Scan for the cell matching the given text and deliver its (x, y) coordinate at center. 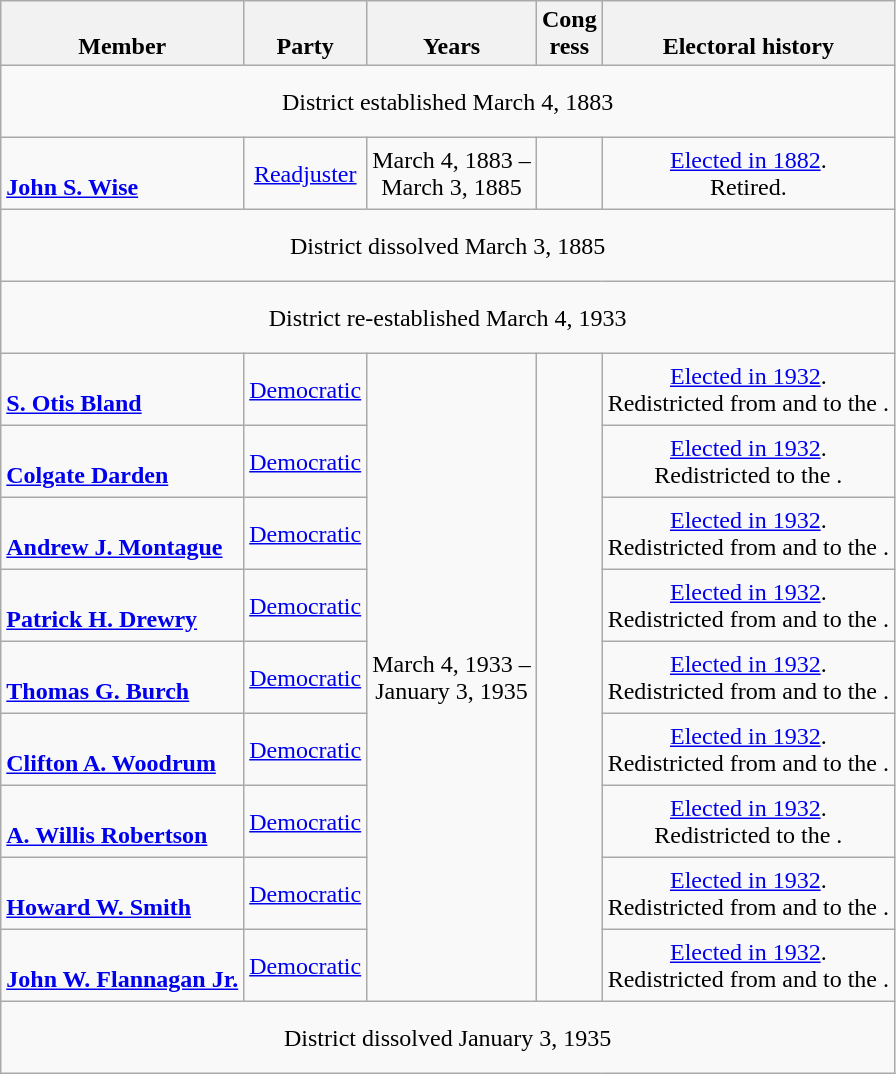
Congress (569, 34)
Years (452, 34)
Andrew J. Montague (122, 534)
Party (306, 34)
John W. Flannagan Jr. (122, 966)
Member (122, 34)
District dissolved January 3, 1935 (448, 1038)
Elected in 1882.Retired. (748, 174)
Howard W. Smith (122, 894)
S. Otis Bland (122, 390)
District re-established March 4, 1933 (448, 318)
Electoral history (748, 34)
Thomas G. Burch (122, 678)
Readjuster (306, 174)
A. Willis Robertson (122, 822)
Patrick H. Drewry (122, 606)
March 4, 1883 –March 3, 1885 (452, 174)
Clifton A. Woodrum (122, 750)
John S. Wise (122, 174)
District established March 4, 1883 (448, 102)
District dissolved March 3, 1885 (448, 246)
Colgate Darden (122, 462)
March 4, 1933 –January 3, 1935 (452, 678)
